Find where the given text appears and provide that cell's center as (X, Y) coordinate. 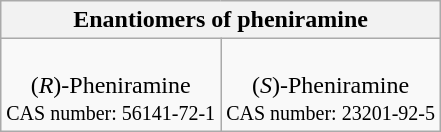
Enantiomers of pheniramine (221, 20)
(R)-Pheniramine CAS number: 56141-72-1 (111, 85)
(S)-Pheniramine CAS number: 23201-92-5 (331, 85)
